Find where the given text appears and provide that cell's center as (x, y) coordinate. 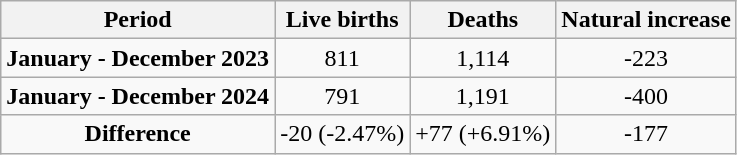
-400 (646, 96)
January - December 2024 (138, 96)
Difference (138, 134)
-20 (-2.47%) (342, 134)
Period (138, 20)
Live births (342, 20)
1,191 (483, 96)
1,114 (483, 58)
January - December 2023 (138, 58)
-223 (646, 58)
Deaths (483, 20)
-177 (646, 134)
+77 (+6.91%) (483, 134)
811 (342, 58)
791 (342, 96)
Natural increase (646, 20)
